Determine the (x, y) coordinate at the center of the cell enclosing the given text.  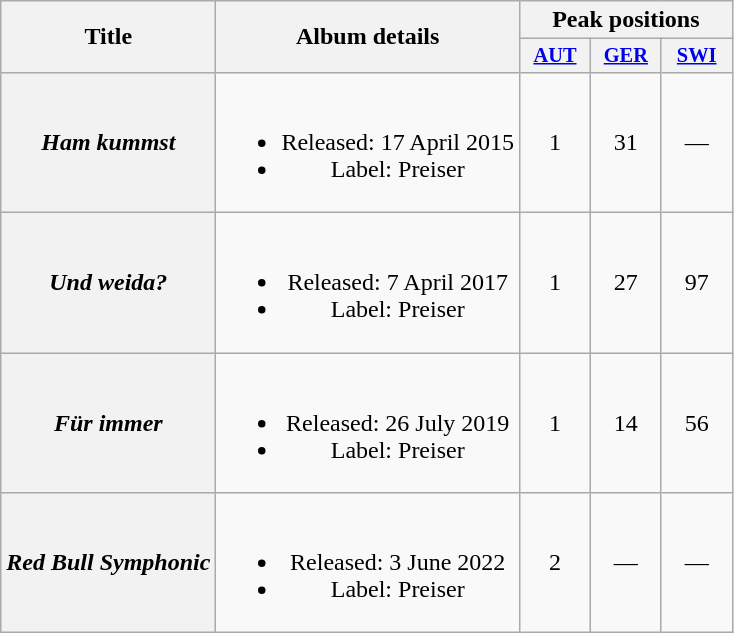
2 (556, 563)
Released: 17 April 2015Label: Preiser (368, 142)
Released: 26 July 2019Label: Preiser (368, 423)
SWI (696, 56)
Peak positions (626, 20)
27 (626, 283)
56 (696, 423)
GER (626, 56)
Released: 7 April 2017Label: Preiser (368, 283)
Title (108, 37)
AUT (556, 56)
14 (626, 423)
Released: 3 June 2022Label: Preiser (368, 563)
Für immer (108, 423)
31 (626, 142)
Album details (368, 37)
97 (696, 283)
Red Bull Symphonic (108, 563)
Ham kummst (108, 142)
Und weida? (108, 283)
